Output the [x, y] coordinate of the center of the cell containing the given text.  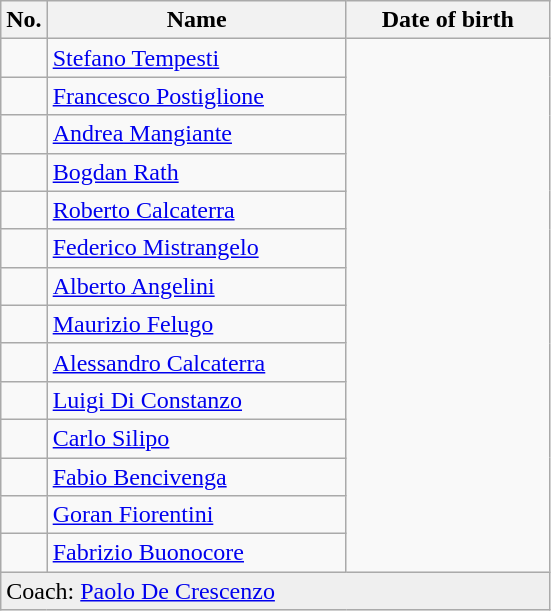
Fabio Bencivenga [196, 477]
Stefano Tempesti [196, 58]
Carlo Silipo [196, 438]
Luigi Di Constanzo [196, 400]
Alberto Angelini [196, 286]
Roberto Calcaterra [196, 210]
Name [196, 20]
Coach: Paolo De Crescenzo [276, 591]
Bogdan Rath [196, 172]
Maurizio Felugo [196, 324]
Francesco Postiglione [196, 96]
No. [24, 20]
Alessandro Calcaterra [196, 362]
Andrea Mangiante [196, 134]
Date of birth [448, 20]
Goran Fiorentini [196, 515]
Federico Mistrangelo [196, 248]
Fabrizio Buonocore [196, 553]
